Find where the given text appears and provide that cell's center as (X, Y) coordinate. 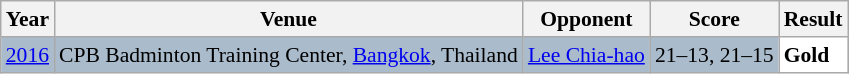
2016 (28, 55)
Year (28, 19)
Result (814, 19)
Gold (814, 55)
Venue (288, 19)
Opponent (586, 19)
Lee Chia-hao (586, 55)
Score (714, 19)
21–13, 21–15 (714, 55)
CPB Badminton Training Center, Bangkok, Thailand (288, 55)
